Pinpoint the cell where the given text exists, returning its (x, y) midpoint coordinate. 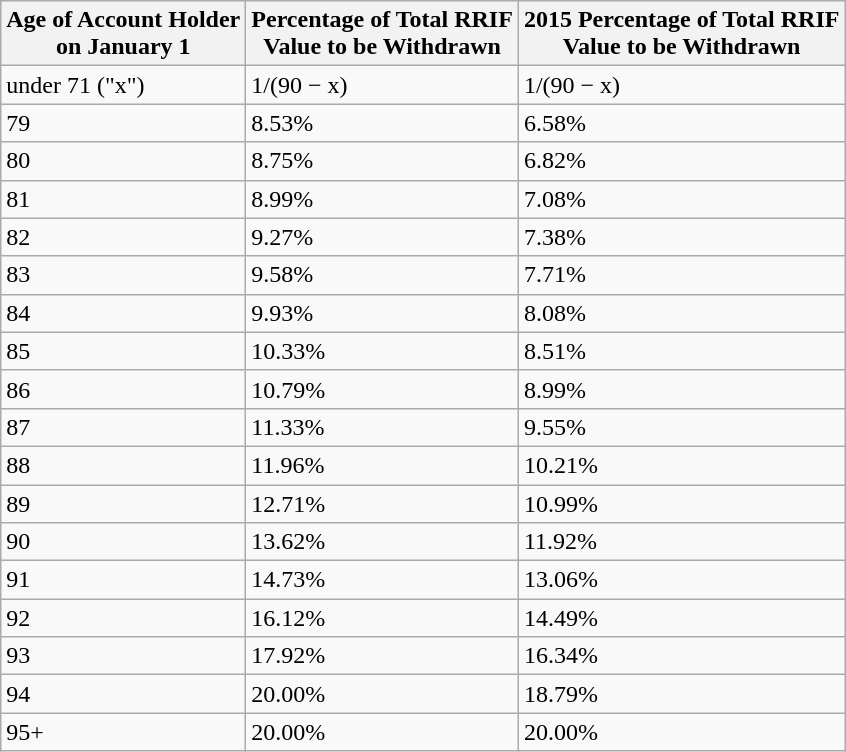
8.53% (382, 123)
9.55% (682, 427)
91 (124, 580)
11.96% (382, 465)
79 (124, 123)
95+ (124, 732)
2015 Percentage of Total RRIFValue to be Withdrawn (682, 34)
11.92% (682, 542)
7.71% (682, 275)
85 (124, 351)
6.82% (682, 161)
13.06% (682, 580)
9.93% (382, 313)
6.58% (682, 123)
84 (124, 313)
17.92% (382, 656)
93 (124, 656)
10.33% (382, 351)
92 (124, 618)
87 (124, 427)
7.38% (682, 237)
82 (124, 237)
90 (124, 542)
Percentage of Total RRIFValue to be Withdrawn (382, 34)
14.73% (382, 580)
83 (124, 275)
Age of Account Holderon January 1 (124, 34)
94 (124, 694)
11.33% (382, 427)
81 (124, 199)
10.21% (682, 465)
16.34% (682, 656)
8.75% (382, 161)
18.79% (682, 694)
16.12% (382, 618)
89 (124, 503)
14.49% (682, 618)
9.58% (382, 275)
10.99% (682, 503)
7.08% (682, 199)
88 (124, 465)
8.08% (682, 313)
8.51% (682, 351)
9.27% (382, 237)
10.79% (382, 389)
under 71 ("x") (124, 85)
12.71% (382, 503)
86 (124, 389)
13.62% (382, 542)
80 (124, 161)
